Determine the (X, Y) coordinate at the center of the cell enclosing the given text.  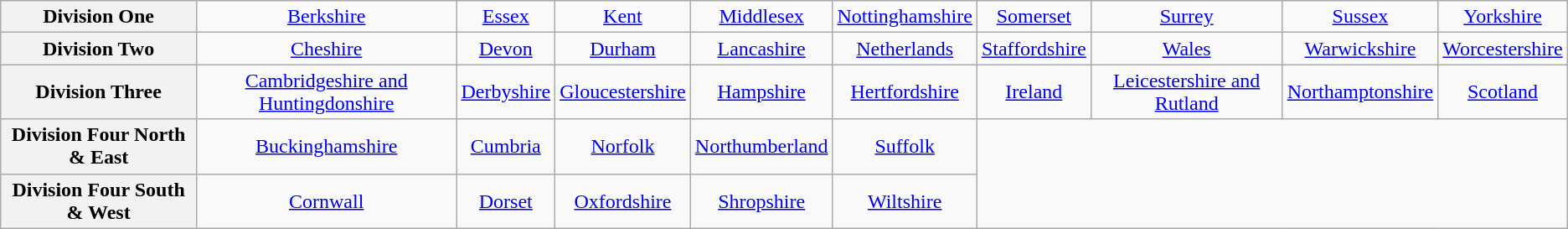
Middlesex (761, 17)
Essex (506, 17)
Durham (623, 49)
Buckinghamshire (326, 146)
Division Four South & West (99, 201)
Surrey (1186, 17)
Netherlands (905, 49)
Nottinghamshire (905, 17)
Cheshire (326, 49)
Cornwall (326, 201)
Division Two (99, 49)
Staffordshire (1034, 49)
Sussex (1360, 17)
Norfolk (623, 146)
Ireland (1034, 92)
Berkshire (326, 17)
Yorkshire (1503, 17)
Scotland (1503, 92)
Northamptonshire (1360, 92)
Dorset (506, 201)
Wales (1186, 49)
Cumbria (506, 146)
Shropshire (761, 201)
Hampshire (761, 92)
Division One (99, 17)
Warwickshire (1360, 49)
Division Three (99, 92)
Hertfordshire (905, 92)
Kent (623, 17)
Lancashire (761, 49)
Devon (506, 49)
Oxfordshire (623, 201)
Division Four North & East (99, 146)
Northumberland (761, 146)
Cambridgeshire and Huntingdonshire (326, 92)
Suffolk (905, 146)
Derbyshire (506, 92)
Worcestershire (1503, 49)
Leicestershire and Rutland (1186, 92)
Somerset (1034, 17)
Gloucestershire (623, 92)
Wiltshire (905, 201)
